Provide the [X, Y] coordinate of the cell's center where the given text is located.  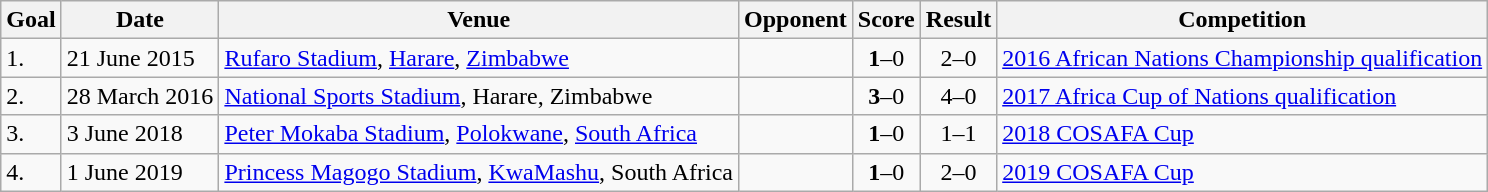
Score [886, 20]
Result [958, 20]
3. [31, 134]
2018 COSAFA Cup [1242, 134]
2016 African Nations Championship qualification [1242, 58]
2019 COSAFA Cup [1242, 172]
2. [31, 96]
21 June 2015 [140, 58]
Princess Magogo Stadium, KwaMashu, South Africa [479, 172]
National Sports Stadium, Harare, Zimbabwe [479, 96]
1. [31, 58]
Peter Mokaba Stadium, Polokwane, South Africa [479, 134]
3–0 [886, 96]
2017 Africa Cup of Nations qualification [1242, 96]
Opponent [796, 20]
4–0 [958, 96]
28 March 2016 [140, 96]
Rufaro Stadium, Harare, Zimbabwe [479, 58]
3 June 2018 [140, 134]
Competition [1242, 20]
1–1 [958, 134]
Date [140, 20]
1 June 2019 [140, 172]
Venue [479, 20]
Goal [31, 20]
4. [31, 172]
